Output the (x, y) coordinate of the center of the cell containing the given text.  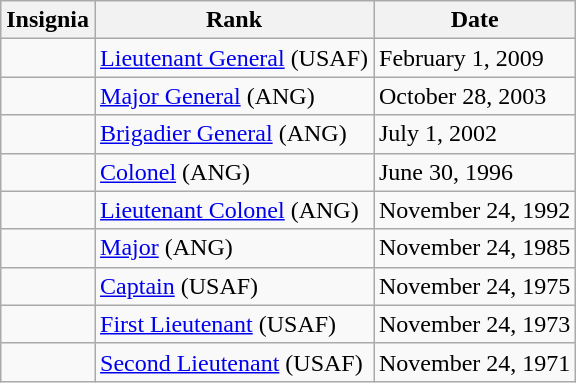
Brigadier General (ANG) (234, 134)
October 28, 2003 (475, 96)
February 1, 2009 (475, 58)
Date (475, 20)
November 24, 1971 (475, 362)
Major General (ANG) (234, 96)
November 24, 1973 (475, 324)
November 24, 1992 (475, 210)
November 24, 1985 (475, 248)
Colonel (ANG) (234, 172)
Rank (234, 20)
First Lieutenant (USAF) (234, 324)
Insignia (48, 20)
Major (ANG) (234, 248)
June 30, 1996 (475, 172)
July 1, 2002 (475, 134)
Second Lieutenant (USAF) (234, 362)
Captain (USAF) (234, 286)
Lieutenant General (USAF) (234, 58)
November 24, 1975 (475, 286)
Lieutenant Colonel (ANG) (234, 210)
